Pinpoint the cell where the given text exists, returning its [X, Y] midpoint coordinate. 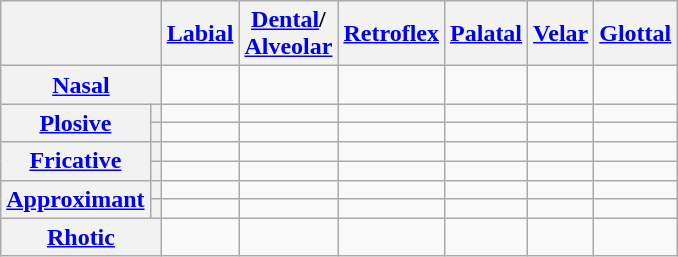
Rhotic [81, 237]
Velar [561, 34]
Glottal [636, 34]
Fricative [76, 161]
Labial [200, 34]
Retroflex [392, 34]
Approximant [76, 199]
Nasal [81, 85]
Plosive [76, 123]
Palatal [486, 34]
Dental/Alveolar [288, 34]
